For the text-containing cell, return its midpoint in [X, Y] coordinate format. 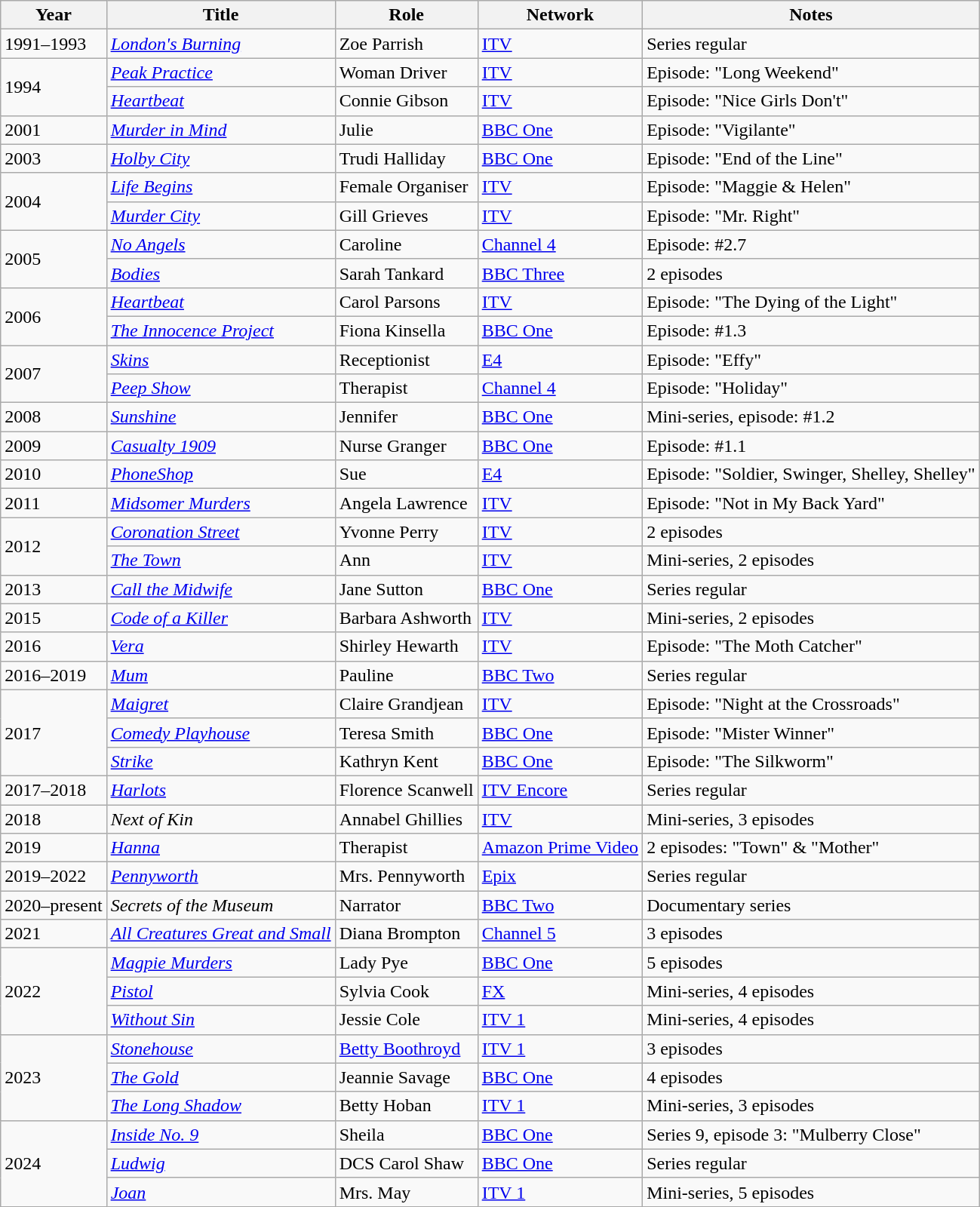
Strike [220, 761]
Julie [406, 130]
Sarah Tankard [406, 273]
The Long Shadow [220, 1106]
Epix [560, 877]
No Angels [220, 244]
Mini-series, 5 episodes [811, 1192]
Holby City [220, 158]
Gill Grieves [406, 216]
Jeannie Savage [406, 1077]
Sheila [406, 1135]
Jennifer [406, 417]
Episode: "Mr. Right" [811, 216]
2006 [54, 316]
2022 [54, 991]
Kathryn Kent [406, 761]
Episode: "Not in My Back Yard" [811, 503]
2016–2019 [54, 675]
Jessie Cole [406, 1020]
Yvonne Perry [406, 532]
Network [560, 15]
Episode: #1.3 [811, 330]
Diana Brompton [406, 934]
Lady Pye [406, 963]
Episode: "Soldier, Swinger, Shelley, Shelley" [811, 475]
Murder City [220, 216]
Vera [220, 646]
Peak Practice [220, 72]
2003 [54, 158]
1991–1993 [54, 44]
London's Burning [220, 44]
Pauline [406, 675]
Teresa Smith [406, 732]
2023 [54, 1077]
2017–2018 [54, 790]
Episode: "Vigilante" [811, 130]
Joan [220, 1192]
Zoe Parrish [406, 44]
Betty Hoban [406, 1106]
Stonehouse [220, 1049]
2001 [54, 130]
Inside No. 9 [220, 1135]
Bodies [220, 273]
2015 [54, 618]
Magpie Murders [220, 963]
Without Sin [220, 1020]
Trudi Halliday [406, 158]
Channel 5 [560, 934]
Secrets of the Museum [220, 905]
Shirley Hewarth [406, 646]
Episode: "Nice Girls Don't" [811, 101]
Maigret [220, 704]
Episode: "Night at the Crossroads" [811, 704]
2008 [54, 417]
2012 [54, 546]
2019 [54, 848]
Skins [220, 360]
Role [406, 15]
Female Organiser [406, 187]
1994 [54, 87]
2 episodes: "Town" & "Mother" [811, 848]
Episode: "The Silkworm" [811, 761]
2013 [54, 589]
Nurse Granger [406, 446]
Comedy Playhouse [220, 732]
2011 [54, 503]
Next of Kin [220, 818]
Hanna [220, 848]
2018 [54, 818]
Episode: "The Moth Catcher" [811, 646]
Sylvia Cook [406, 991]
2019–2022 [54, 877]
Episode: "End of the Line" [811, 158]
Pistol [220, 991]
Mrs. May [406, 1192]
Life Begins [220, 187]
FX [560, 991]
Barbara Ashworth [406, 618]
Murder in Mind [220, 130]
2017 [54, 732]
5 episodes [811, 963]
Episode: "Mister Winner" [811, 732]
Ann [406, 561]
Title [220, 15]
Mum [220, 675]
2016 [54, 646]
Mrs. Pennyworth [406, 877]
Episode: "Effy" [811, 360]
Mini-series, episode: #1.2 [811, 417]
Episode: "Holiday" [811, 389]
2005 [54, 259]
BBC Three [560, 273]
Episode: "The Dying of the Light" [811, 302]
Episode: "Maggie & Helen" [811, 187]
2010 [54, 475]
Annabel Ghillies [406, 818]
ITV Encore [560, 790]
2009 [54, 446]
Amazon Prime Video [560, 848]
2007 [54, 374]
2021 [54, 934]
Harlots [220, 790]
Code of a Killer [220, 618]
Carol Parsons [406, 302]
Episode: #2.7 [811, 244]
Betty Boothroyd [406, 1049]
Woman Driver [406, 72]
The Innocence Project [220, 330]
PhoneShop [220, 475]
Notes [811, 15]
Midsomer Murders [220, 503]
Narrator [406, 905]
Receptionist [406, 360]
2004 [54, 201]
Pennyworth [220, 877]
The Gold [220, 1077]
Ludwig [220, 1163]
All Creatures Great and Small [220, 934]
The Town [220, 561]
Angela Lawrence [406, 503]
Sunshine [220, 417]
Episode: "Long Weekend" [811, 72]
Call the Midwife [220, 589]
Peep Show [220, 389]
Series 9, episode 3: "Mulberry Close" [811, 1135]
Sue [406, 475]
Year [54, 15]
Episode: #1.1 [811, 446]
Documentary series [811, 905]
Casualty 1909 [220, 446]
Claire Grandjean [406, 704]
Florence Scanwell [406, 790]
Jane Sutton [406, 589]
Caroline [406, 244]
Coronation Street [220, 532]
Fiona Kinsella [406, 330]
2024 [54, 1163]
2020–present [54, 905]
4 episodes [811, 1077]
DCS Carol Shaw [406, 1163]
Connie Gibson [406, 101]
